Return the (X, Y) coordinate for the center point of the cell that contains the specified text.  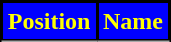
Position (50, 22)
Name (134, 22)
